Find where the given text appears and provide that cell's center as (X, Y) coordinate. 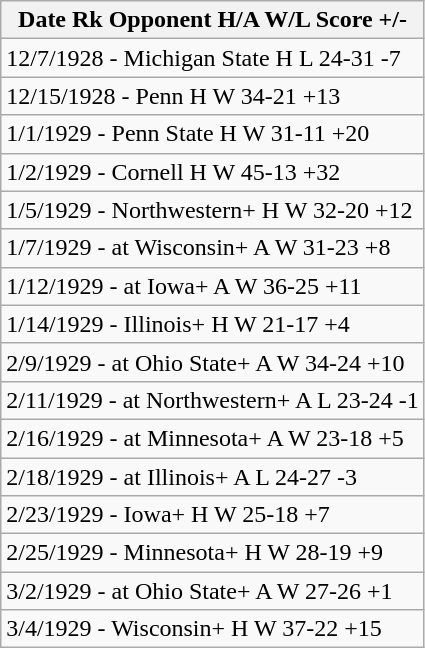
3/2/1929 - at Ohio State+ A W 27-26 +1 (212, 591)
Date Rk Opponent H/A W/L Score +/- (212, 20)
1/7/1929 - at Wisconsin+ A W 31-23 +8 (212, 248)
2/16/1929 - at Minnesota+ A W 23-18 +5 (212, 438)
2/23/1929 - Iowa+ H W 25-18 +7 (212, 515)
1/14/1929 - Illinois+ H W 21-17 +4 (212, 324)
12/15/1928 - Penn H W 34-21 +13 (212, 96)
1/1/1929 - Penn State H W 31-11 +20 (212, 134)
2/11/1929 - at Northwestern+ A L 23-24 -1 (212, 400)
1/12/1929 - at Iowa+ A W 36-25 +11 (212, 286)
1/5/1929 - Northwestern+ H W 32-20 +12 (212, 210)
2/9/1929 - at Ohio State+ A W 34-24 +10 (212, 362)
2/18/1929 - at Illinois+ A L 24-27 -3 (212, 477)
12/7/1928 - Michigan State H L 24-31 -7 (212, 58)
3/4/1929 - Wisconsin+ H W 37-22 +15 (212, 629)
1/2/1929 - Cornell H W 45-13 +32 (212, 172)
2/25/1929 - Minnesota+ H W 28-19 +9 (212, 553)
